Identify which cell holds the provided text, then report its [x, y] central coordinate. 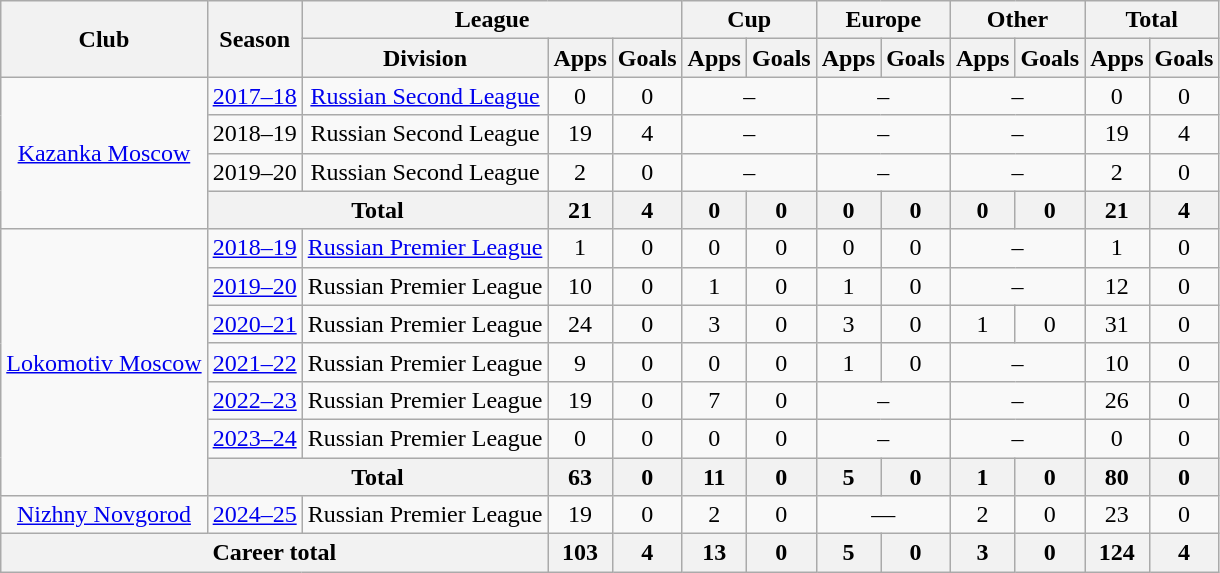
9 [580, 362]
Club [104, 39]
Europe [883, 20]
23 [1117, 515]
Lokomotiv Moscow [104, 362]
63 [580, 477]
Career total [274, 553]
Season [254, 39]
Cup [749, 20]
2021–22 [254, 362]
Kazanka Moscow [104, 153]
7 [714, 400]
24 [580, 324]
2023–24 [254, 438]
2017–18 [254, 96]
13 [714, 553]
League [492, 20]
2020–21 [254, 324]
26 [1117, 400]
2024–25 [254, 515]
103 [580, 553]
80 [1117, 477]
Nizhny Novgorod [104, 515]
12 [1117, 286]
Other [1017, 20]
— [883, 515]
Division [425, 58]
2022–23 [254, 400]
31 [1117, 324]
124 [1117, 553]
11 [714, 477]
